Scan for the cell matching the given text and deliver its [x, y] coordinate at center. 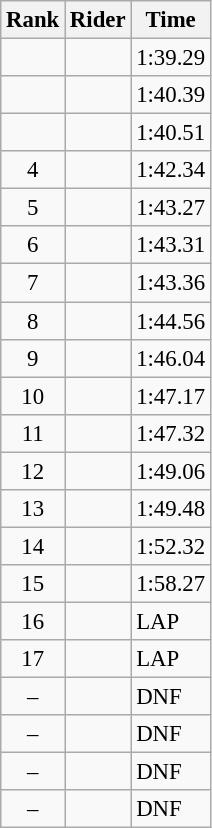
15 [33, 584]
7 [33, 283]
11 [33, 433]
4 [33, 170]
1:42.34 [171, 170]
1:46.04 [171, 358]
16 [33, 621]
1:47.17 [171, 396]
6 [33, 245]
14 [33, 546]
10 [33, 396]
1:49.48 [171, 509]
1:43.31 [171, 245]
Rank [33, 20]
1:44.56 [171, 321]
1:43.27 [171, 208]
Rider [98, 20]
9 [33, 358]
1:47.32 [171, 433]
1:43.36 [171, 283]
Time [171, 20]
5 [33, 208]
12 [33, 471]
1:39.29 [171, 58]
13 [33, 509]
1:49.06 [171, 471]
1:40.39 [171, 95]
1:52.32 [171, 546]
8 [33, 321]
1:40.51 [171, 133]
17 [33, 659]
1:58.27 [171, 584]
